From the cell containing the given text, extract its center point as (X, Y) coordinate. 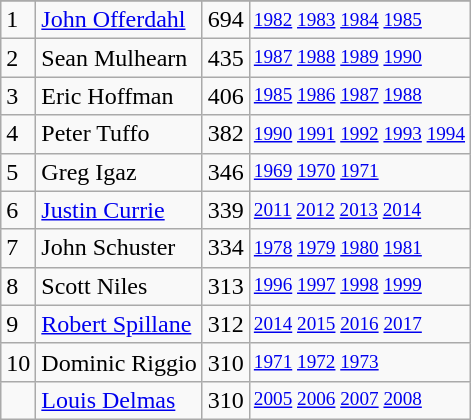
334 (226, 248)
9 (18, 324)
312 (226, 324)
1996 1997 1998 1999 (359, 286)
8 (18, 286)
313 (226, 286)
339 (226, 210)
Dominic Riggio (119, 362)
John Offerdahl (119, 20)
1969 1970 1971 (359, 172)
1990 1991 1992 1993 1994 (359, 134)
Scott Niles (119, 286)
382 (226, 134)
1985 1986 1987 1988 (359, 96)
5 (18, 172)
Eric Hoffman (119, 96)
3 (18, 96)
2 (18, 58)
Greg Igaz (119, 172)
Robert Spillane (119, 324)
John Schuster (119, 248)
7 (18, 248)
2011 2012 2013 2014 (359, 210)
Louis Delmas (119, 400)
1987 1988 1989 1990 (359, 58)
2005 2006 2007 2008 (359, 400)
2014 2015 2016 2017 (359, 324)
1971 1972 1973 (359, 362)
Justin Currie (119, 210)
1978 1979 1980 1981 (359, 248)
435 (226, 58)
1982 1983 1984 1985 (359, 20)
Sean Mulhearn (119, 58)
346 (226, 172)
6 (18, 210)
10 (18, 362)
694 (226, 20)
Peter Tuffo (119, 134)
4 (18, 134)
406 (226, 96)
1 (18, 20)
